Pinpoint the cell where the given text exists, returning its (x, y) midpoint coordinate. 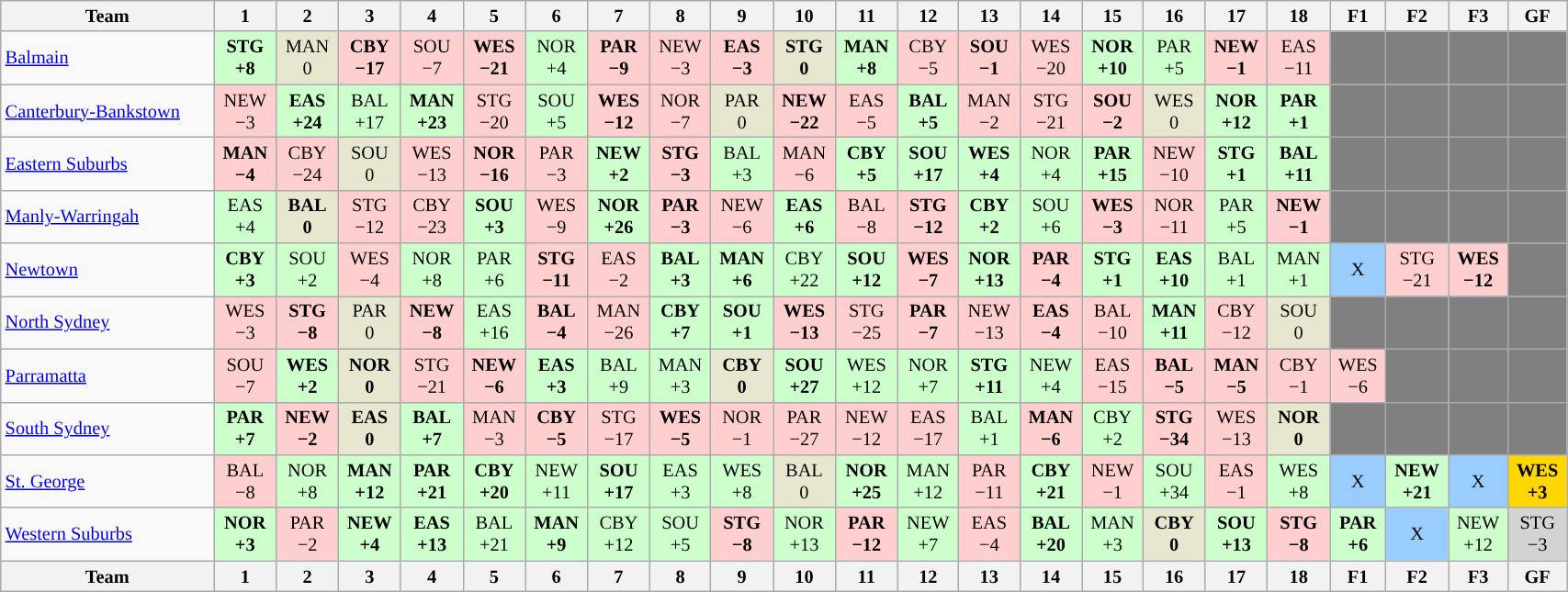
MAN+11 (1174, 322)
WES+3 (1538, 481)
NOR+25 (866, 481)
NEW−2 (308, 429)
BAL+20 (1051, 534)
SOU+6 (1051, 217)
Manly-Warringah (107, 217)
PAR−4 (1051, 270)
BAL+9 (619, 375)
NEW+12 (1479, 534)
PAR−2 (308, 534)
NOR−7 (680, 111)
St. George (107, 481)
BAL+17 (369, 111)
STG−20 (494, 111)
PAR+21 (432, 481)
WES−4 (369, 270)
WES−5 (680, 429)
NOR+26 (619, 217)
PAR−9 (619, 58)
WES+12 (866, 375)
CBY+5 (866, 163)
MAN+23 (432, 111)
CBY−24 (308, 163)
NOR−11 (1174, 217)
NOR+7 (928, 375)
EAS−2 (619, 270)
SOU−2 (1112, 111)
MAN0 (308, 58)
BAL−4 (557, 322)
EAS−3 (742, 58)
PAR+7 (245, 429)
SOU+2 (308, 270)
EAS−5 (866, 111)
NEW−13 (989, 322)
NEW+21 (1417, 481)
PAR−7 (928, 322)
WES0 (1174, 111)
CBY+20 (494, 481)
PAR−11 (989, 481)
Western Suburbs (107, 534)
MAN−2 (989, 111)
BAL+7 (432, 429)
BAL−5 (1174, 375)
EAS−17 (928, 429)
EAS−1 (1236, 481)
Newtown (107, 270)
SOU+3 (494, 217)
WES+2 (308, 375)
NOR−16 (494, 163)
PAR−27 (805, 429)
WES−9 (557, 217)
BAL−10 (1112, 322)
STG+8 (245, 58)
CBY−1 (1299, 375)
MAN+8 (866, 58)
NOR+10 (1112, 58)
STG0 (805, 58)
MAN−5 (1236, 375)
NOR+12 (1236, 111)
NEW+11 (557, 481)
NEW−8 (432, 322)
EAS−11 (1299, 58)
South Sydney (107, 429)
MAN+9 (557, 534)
MAN+1 (1299, 270)
North Sydney (107, 322)
EAS+4 (245, 217)
BAL+21 (494, 534)
MAN−4 (245, 163)
CBY−23 (432, 217)
PAR+15 (1112, 163)
STG−17 (619, 429)
PAR+1 (1299, 111)
WES−21 (494, 58)
EAS+6 (805, 217)
NEW−12 (866, 429)
NEW+2 (619, 163)
EAS0 (369, 429)
WES−7 (928, 270)
NOR−1 (742, 429)
STG−34 (1174, 429)
Eastern Suburbs (107, 163)
SOU+27 (805, 375)
EAS+16 (494, 322)
BAL+11 (1299, 163)
STG−11 (557, 270)
BAL+5 (928, 111)
MAN+6 (742, 270)
NEW−22 (805, 111)
MAN−3 (494, 429)
CBY+3 (245, 270)
CBY−12 (1236, 322)
CBY+21 (1051, 481)
PAR−12 (866, 534)
CBY−17 (369, 58)
EAS+10 (1174, 270)
EAS−15 (1112, 375)
NEW−10 (1174, 163)
NEW+7 (928, 534)
STG−25 (866, 322)
CBY+22 (805, 270)
SOU+1 (742, 322)
SOU+13 (1236, 534)
SOU+34 (1174, 481)
Parramatta (107, 375)
EAS+13 (432, 534)
EAS+24 (308, 111)
Balmain (107, 58)
SOU+12 (866, 270)
CBY+12 (619, 534)
Canterbury-Bankstown (107, 111)
CBY+7 (680, 322)
WES−20 (1051, 58)
WES−6 (1358, 375)
MAN−26 (619, 322)
WES+4 (989, 163)
SOU−1 (989, 58)
NOR+3 (245, 534)
STG+11 (989, 375)
